Scan for the cell matching the given text and deliver its [X, Y] coordinate at center. 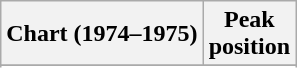
Chart (1974–1975) [102, 34]
Peak position [249, 34]
